Pinpoint the cell where the given text exists, returning its (X, Y) midpoint coordinate. 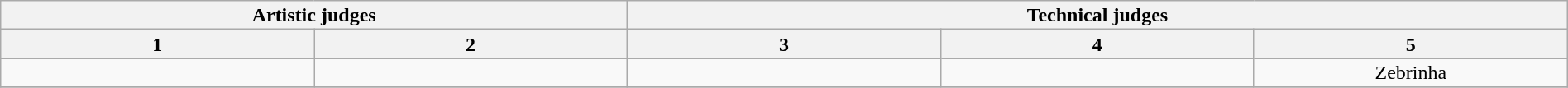
Technical judges (1098, 15)
2 (471, 44)
Zebrinha (1411, 72)
4 (1097, 44)
1 (157, 44)
Artistic judges (314, 15)
5 (1411, 44)
3 (784, 44)
